Capture the cell that displays the provided text and extract its [X, Y] central coordinate. 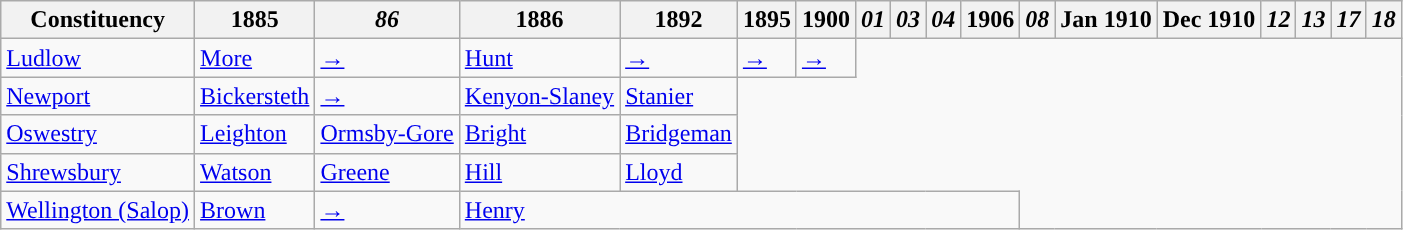
1886 [539, 20]
Stanier [679, 96]
Ormsby-Gore [387, 134]
1900 [826, 20]
Henry [739, 210]
18 [1384, 20]
01 [872, 20]
Hunt [539, 58]
Watson [255, 172]
08 [1038, 20]
12 [1278, 20]
Ludlow [98, 58]
Brown [255, 210]
Newport [98, 96]
86 [387, 20]
Hill [539, 172]
Bridgeman [679, 134]
1906 [990, 20]
1895 [766, 20]
13 [1314, 20]
More [255, 58]
Bright [539, 134]
04 [944, 20]
Wellington (Salop) [98, 210]
03 [908, 20]
1885 [255, 20]
1892 [679, 20]
Leighton [255, 134]
Lloyd [679, 172]
Greene [387, 172]
Oswestry [98, 134]
Constituency [98, 20]
Jan 1910 [1106, 20]
Kenyon-Slaney [539, 96]
17 [1348, 20]
Shrewsbury [98, 172]
Bickersteth [255, 96]
Dec 1910 [1209, 20]
